Return the [x, y] coordinate for the center point of the cell that contains the specified text.  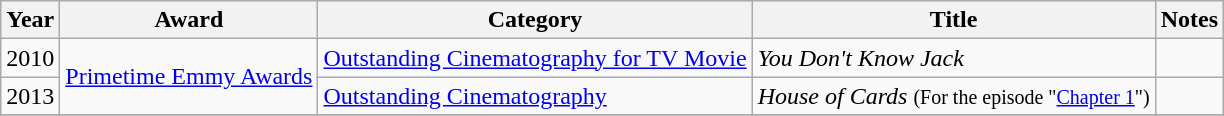
Primetime Emmy Awards [189, 77]
You Don't Know Jack [954, 58]
Outstanding Cinematography [535, 96]
Title [954, 20]
Year [30, 20]
Notes [1189, 20]
House of Cards (For the episode "Chapter 1") [954, 96]
2013 [30, 96]
Award [189, 20]
Category [535, 20]
2010 [30, 58]
Outstanding Cinematography for TV Movie [535, 58]
